Output the (x, y) coordinate of the center of the cell containing the given text.  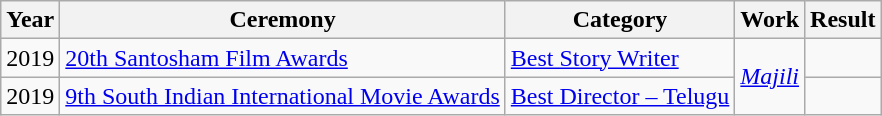
Best Director – Telugu (620, 96)
Result (843, 20)
9th South Indian International Movie Awards (282, 96)
Work (770, 20)
Category (620, 20)
Year (30, 20)
Best Story Writer (620, 58)
20th Santosham Film Awards (282, 58)
Majili (770, 77)
Ceremony (282, 20)
